Pinpoint the cell where the given text exists, returning its [X, Y] midpoint coordinate. 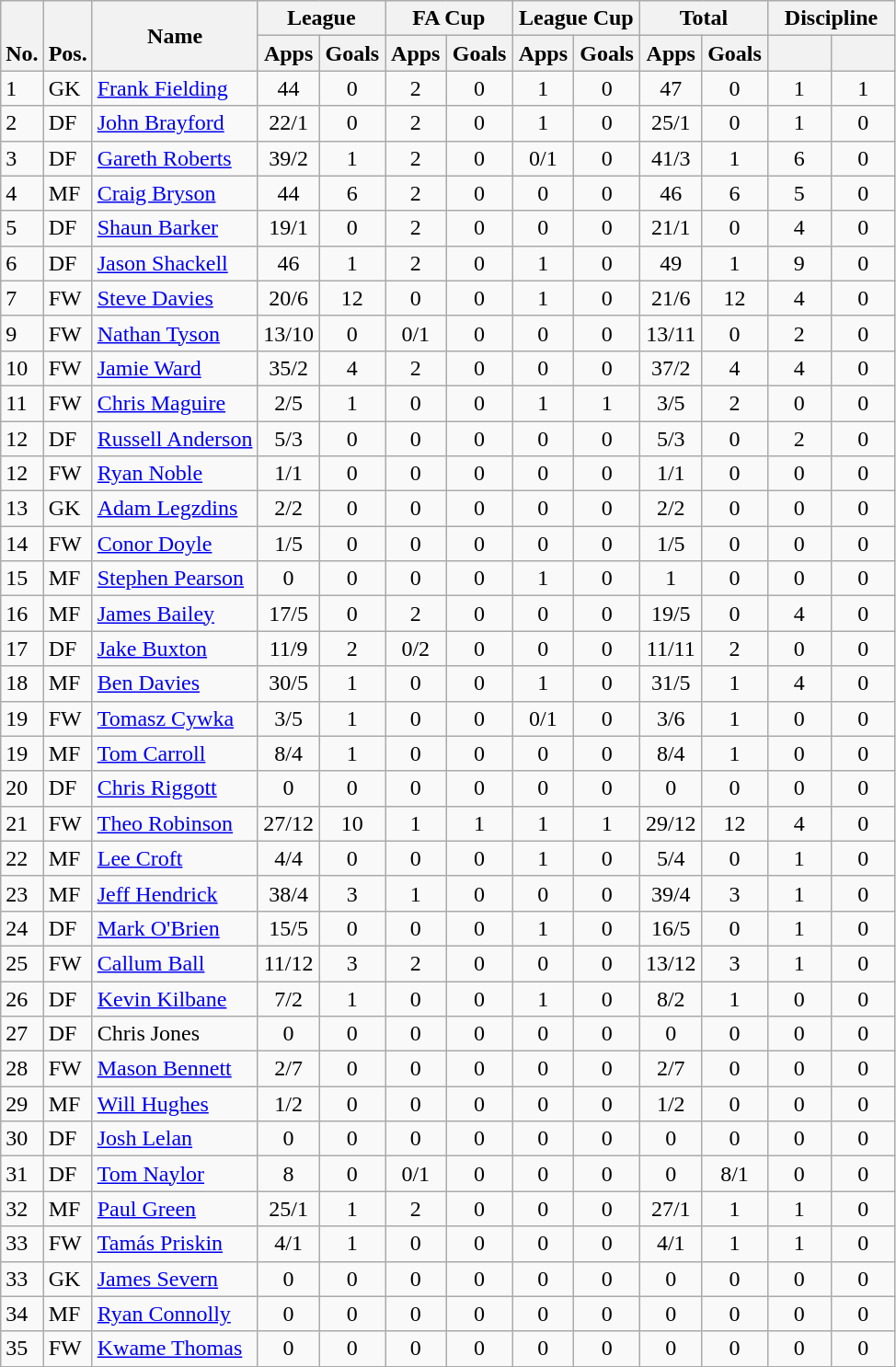
19/5 [672, 614]
Will Hughes [175, 1104]
James Bailey [175, 614]
Gareth Roberts [175, 158]
Mason Bennett [175, 1069]
21 [22, 823]
Chris Jones [175, 1034]
0/2 [416, 649]
11/9 [289, 649]
22/1 [289, 123]
Tom Naylor [175, 1174]
Jamie Ward [175, 368]
38/4 [289, 893]
49 [672, 263]
17/5 [289, 614]
23 [22, 893]
Frank Fielding [175, 88]
17 [22, 649]
16 [22, 614]
29/12 [672, 823]
20/6 [289, 298]
Ryan Noble [175, 474]
Theo Robinson [175, 823]
Kevin Kilbane [175, 998]
34 [22, 1314]
Discipline [832, 18]
Total [705, 18]
Paul Green [175, 1209]
29 [22, 1104]
27/12 [289, 823]
35 [22, 1349]
Callum Ball [175, 963]
15 [22, 579]
41/3 [672, 158]
Adam Legzdins [175, 509]
21/1 [672, 228]
11/11 [672, 649]
Tom Carroll [175, 753]
Ryan Connolly [175, 1314]
5/4 [672, 858]
League [322, 18]
Shaun Barker [175, 228]
13/11 [672, 333]
15/5 [289, 928]
39/4 [672, 893]
Tamás Priskin [175, 1244]
13/12 [672, 963]
Ben Davies [175, 683]
32 [22, 1209]
35/2 [289, 368]
2/5 [289, 403]
League Cup [576, 18]
31 [22, 1174]
39/2 [289, 158]
Steve Davies [175, 298]
28 [22, 1069]
27/1 [672, 1209]
Jake Buxton [175, 649]
7/2 [289, 998]
11 [22, 403]
Jason Shackell [175, 263]
25 [22, 963]
Conor Doyle [175, 544]
24 [22, 928]
27 [22, 1034]
7 [22, 298]
4/4 [289, 858]
20 [22, 788]
Chris Maguire [175, 403]
Name [175, 36]
11/12 [289, 963]
Pos. [68, 36]
No. [22, 36]
Jeff Hendrick [175, 893]
30/5 [289, 683]
8 [289, 1174]
Craig Bryson [175, 193]
Josh Lelan [175, 1139]
Tomasz Cywka [175, 718]
21/6 [672, 298]
Kwame Thomas [175, 1349]
Stephen Pearson [175, 579]
18 [22, 683]
37/2 [672, 368]
FA Cup [449, 18]
Lee Croft [175, 858]
47 [672, 88]
Mark O'Brien [175, 928]
26 [22, 998]
31/5 [672, 683]
3/6 [672, 718]
8/1 [734, 1174]
19/1 [289, 228]
Russell Anderson [175, 439]
30 [22, 1139]
14 [22, 544]
James Severn [175, 1279]
22 [22, 858]
John Brayford [175, 123]
13 [22, 509]
Nathan Tyson [175, 333]
13/10 [289, 333]
16/5 [672, 928]
Chris Riggott [175, 788]
8/2 [672, 998]
